Determine the (x, y) coordinate at the center of the cell enclosing the given text.  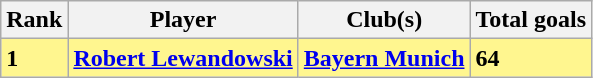
Bayern Munich (384, 58)
64 (531, 58)
Total goals (531, 20)
1 (34, 58)
Robert Lewandowski (183, 58)
Club(s) (384, 20)
Rank (34, 20)
Player (183, 20)
